Extract the (X, Y) coordinate from the center of the cell holding the provided text.  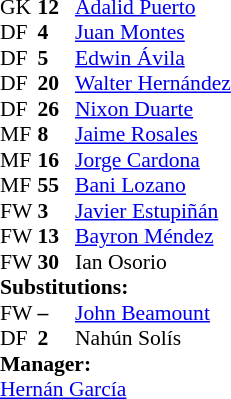
13 (57, 237)
Jaime Rosales (153, 135)
Substitutions: (116, 287)
Manager: (116, 364)
Nixon Duarte (153, 109)
Javier Estupiñán (153, 211)
5 (57, 58)
Juan Montes (153, 33)
Nahún Solís (153, 339)
John Beamount (153, 313)
4 (57, 33)
Edwin Ávila (153, 58)
Bani Lozano (153, 185)
Bayron Méndez (153, 237)
8 (57, 135)
16 (57, 160)
3 (57, 211)
30 (57, 262)
55 (57, 185)
Jorge Cardona (153, 160)
2 (57, 339)
– (57, 313)
26 (57, 109)
20 (57, 83)
Walter Hernández (153, 83)
Ian Osorio (153, 262)
